Detect which cell encompasses the target text, then output its (X, Y) center coordinate. 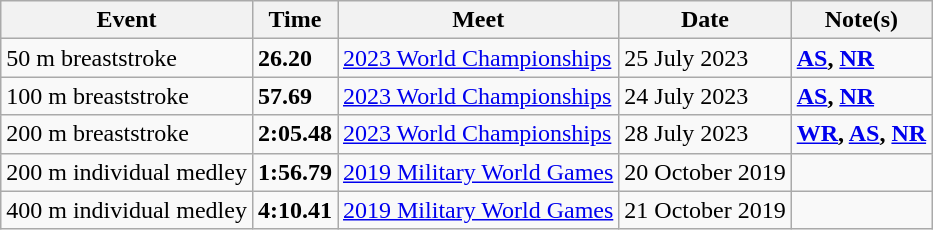
26.20 (294, 58)
Time (294, 20)
WR, AS, NR (861, 134)
21 October 2019 (705, 210)
400 m individual medley (127, 210)
Date (705, 20)
28 July 2023 (705, 134)
100 m breaststroke (127, 96)
2:05.48 (294, 134)
Event (127, 20)
Note(s) (861, 20)
20 October 2019 (705, 172)
200 m breaststroke (127, 134)
1:56.79 (294, 172)
57.69 (294, 96)
4:10.41 (294, 210)
Meet (478, 20)
200 m individual medley (127, 172)
50 m breaststroke (127, 58)
24 July 2023 (705, 96)
25 July 2023 (705, 58)
